Return [x, y] of the center of cell containing provided text 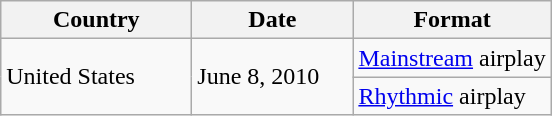
Mainstream airplay [452, 58]
Rhythmic airplay [452, 96]
Date [272, 20]
June 8, 2010 [272, 77]
Format [452, 20]
Country [96, 20]
United States [96, 77]
